Output the (x, y) coordinate of the center of the cell containing the given text.  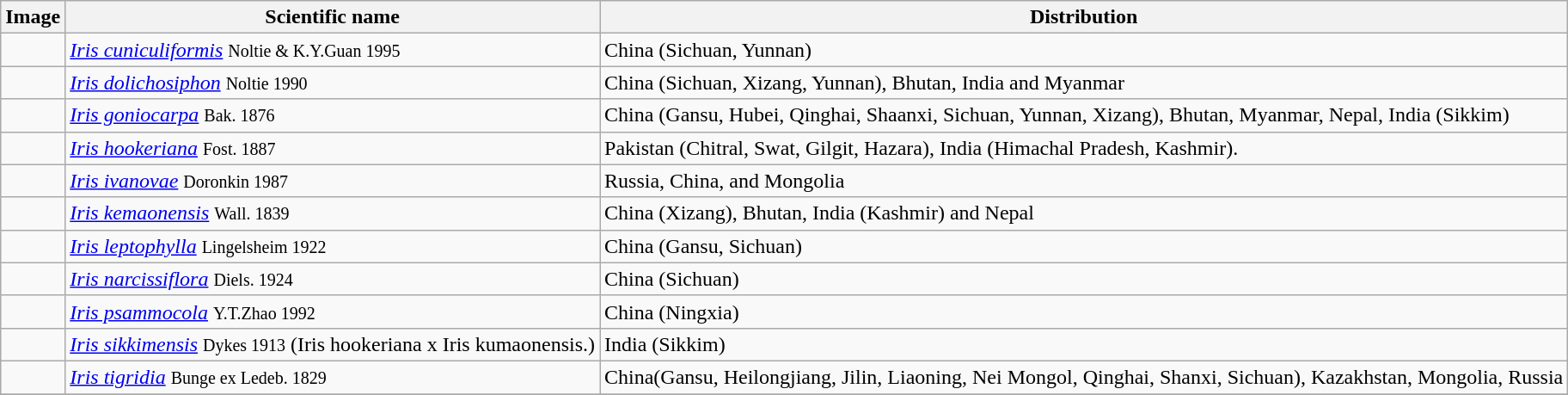
Iris dolichosiphon Noltie 1990 (333, 83)
Iris psammocola Y.T.Zhao 1992 (333, 312)
China (Gansu, Hubei, Qinghai, Shaanxi, Sichuan, Yunnan, Xizang), Bhutan, Myanmar, Nepal, India (Sikkim) (1084, 115)
Iris leptophylla Lingelsheim 1922 (333, 246)
Iris kemaonensis Wall. 1839 (333, 213)
China (Gansu, Sichuan) (1084, 246)
China (Sichuan, Yunnan) (1084, 50)
China(Gansu, Heilongjiang, Jilin, Liaoning, Nei Mongol, Qinghai, Shanxi, Sichuan), Kazakhstan, Mongolia, Russia (1084, 377)
Iris tigridia Bunge ex Ledeb. 1829 (333, 377)
Russia, China, and Mongolia (1084, 181)
Iris sikkimensis Dykes 1913 (Iris hookeriana x Iris kumaonensis.) (333, 344)
India (Sikkim) (1084, 344)
Iris cuniculiformis Noltie & K.Y.Guan 1995 (333, 50)
China (Ningxia) (1084, 312)
Image (33, 17)
China (Sichuan, Xizang, Yunnan), Bhutan, India and Myanmar (1084, 83)
Iris hookeriana Fost. 1887 (333, 148)
China (Xizang), Bhutan, India (Kashmir) and Nepal (1084, 213)
Iris goniocarpa Bak. 1876 (333, 115)
Scientific name (333, 17)
Iris ivanovae Doronkin 1987 (333, 181)
China (Sichuan) (1084, 279)
Iris narcissiflora Diels. 1924 (333, 279)
Pakistan (Chitral, Swat, Gilgit, Hazara), India (Himachal Pradesh, Kashmir). (1084, 148)
Distribution (1084, 17)
